For the text-containing cell, return its midpoint in (X, Y) coordinate format. 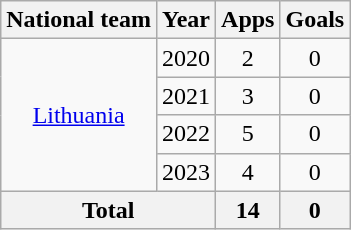
2022 (186, 134)
2023 (186, 172)
2020 (186, 58)
Lithuania (79, 115)
Total (108, 210)
Apps (248, 20)
Goals (315, 20)
Year (186, 20)
2 (248, 58)
5 (248, 134)
4 (248, 172)
2021 (186, 96)
3 (248, 96)
14 (248, 210)
National team (79, 20)
